From the cell containing the given text, extract its center point as (X, Y) coordinate. 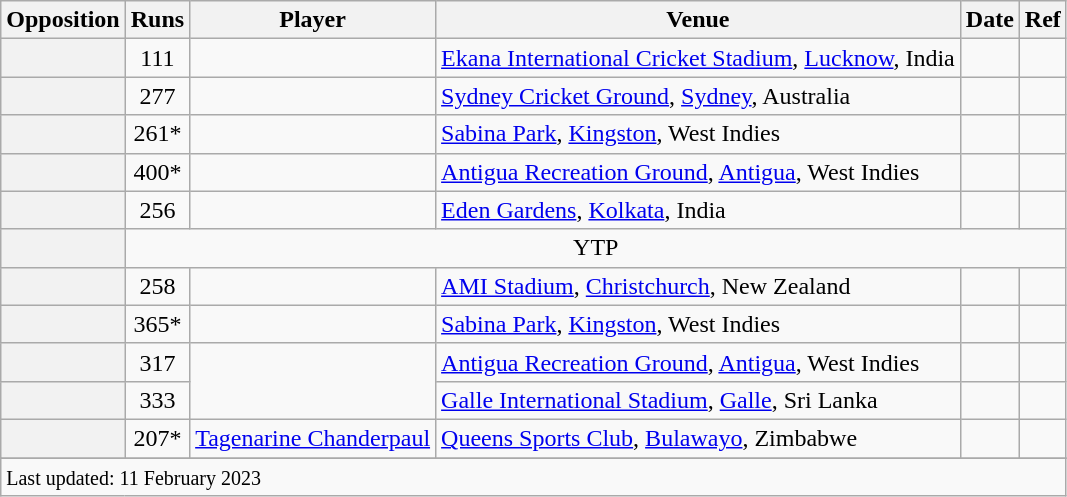
Date (990, 20)
AMI Stadium, Christchurch, New Zealand (698, 286)
Opposition (63, 20)
Galle International Stadium, Galle, Sri Lanka (698, 400)
Tagenarine Chanderpaul (313, 438)
Eden Gardens, Kolkata, India (698, 210)
333 (157, 400)
Ref (1042, 20)
Venue (698, 20)
111 (157, 58)
Runs (157, 20)
Queens Sports Club, Bulawayo, Zimbabwe (698, 438)
Last updated: 11 February 2023 (534, 477)
YTP (596, 248)
365* (157, 324)
Ekana International Cricket Stadium, Lucknow, India (698, 58)
261* (157, 134)
317 (157, 362)
277 (157, 96)
207* (157, 438)
Sydney Cricket Ground, Sydney, Australia (698, 96)
Player (313, 20)
400* (157, 172)
256 (157, 210)
258 (157, 286)
